From the cell containing the given text, extract its center point as [x, y] coordinate. 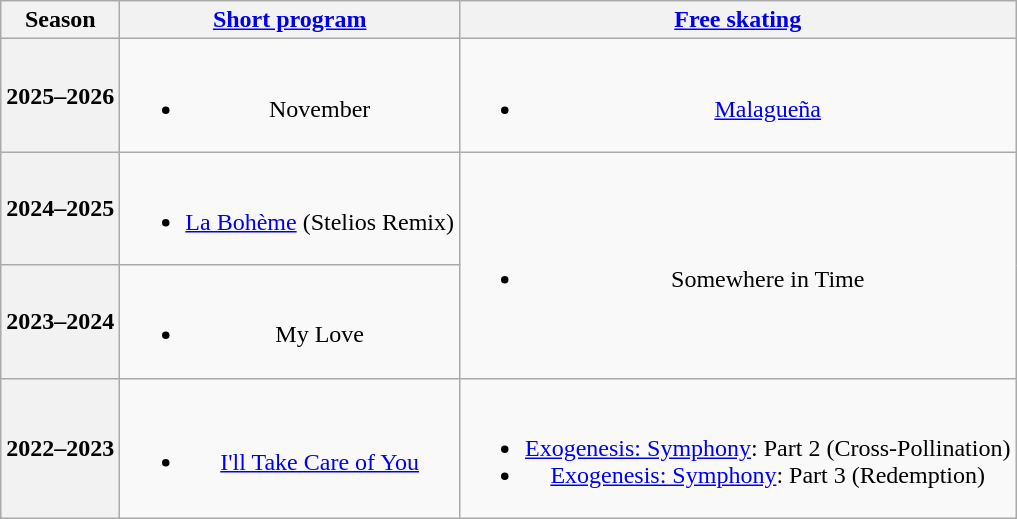
Season [60, 20]
Somewhere in Time [738, 265]
2023–2024 [60, 322]
Free skating [738, 20]
My Love [290, 322]
2025–2026 [60, 96]
Malagueña [738, 96]
I'll Take Care of You [290, 448]
2024–2025 [60, 208]
2022–2023 [60, 448]
November [290, 96]
Exogenesis: Symphony: Part 2 (Cross-Pollination)Exogenesis: Symphony: Part 3 (Redemption) [738, 448]
Short program [290, 20]
La Bohème (Stelios Remix) [290, 208]
